Determine the (X, Y) coordinate at the center of the cell enclosing the given text.  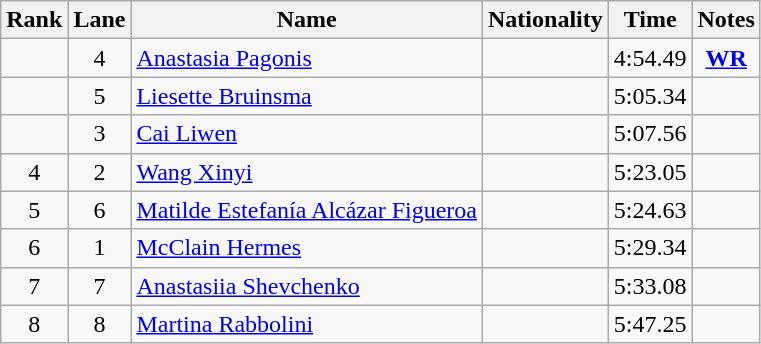
WR (726, 58)
5:29.34 (650, 248)
4:54.49 (650, 58)
Matilde Estefanía Alcázar Figueroa (307, 210)
Cai Liwen (307, 134)
Anastasiia Shevchenko (307, 286)
Notes (726, 20)
Lane (100, 20)
Nationality (546, 20)
Anastasia Pagonis (307, 58)
5:07.56 (650, 134)
2 (100, 172)
1 (100, 248)
Liesette Bruinsma (307, 96)
5:47.25 (650, 324)
5:23.05 (650, 172)
5:24.63 (650, 210)
5:05.34 (650, 96)
McClain Hermes (307, 248)
Time (650, 20)
Martina Rabbolini (307, 324)
Name (307, 20)
Wang Xinyi (307, 172)
3 (100, 134)
Rank (34, 20)
5:33.08 (650, 286)
